Detect which cell encompasses the target text, then output its (X, Y) center coordinate. 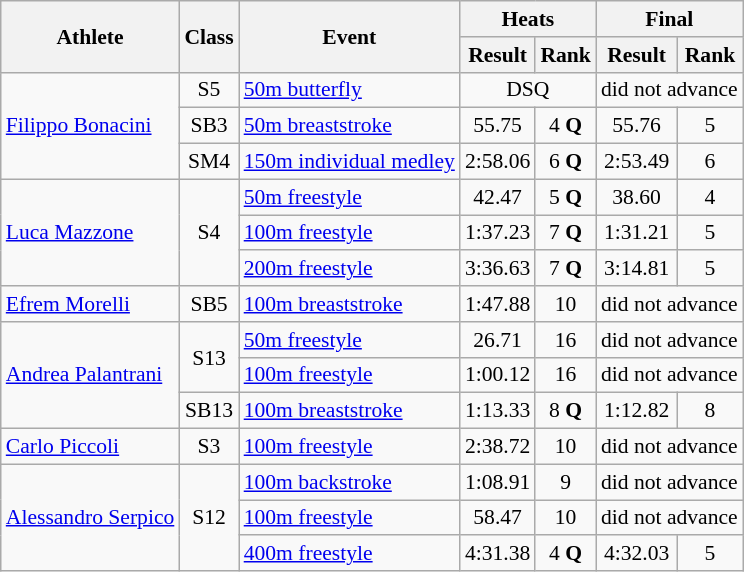
8 (710, 411)
Efrem Morelli (90, 304)
SB13 (208, 411)
38.60 (636, 197)
1:47.88 (498, 304)
2:38.72 (498, 447)
S5 (208, 90)
SB3 (208, 126)
Filippo Bonacini (90, 126)
DSQ (528, 90)
SM4 (208, 162)
S3 (208, 447)
150m individual medley (350, 162)
S12 (208, 518)
4 (710, 197)
4:32.03 (636, 554)
8 Q (566, 411)
Athlete (90, 36)
1:00.12 (498, 375)
50m breaststroke (350, 126)
1:08.91 (498, 482)
3:36.63 (498, 269)
2:58.06 (498, 162)
26.71 (498, 340)
6 Q (566, 162)
1:31.21 (636, 233)
42.47 (498, 197)
Class (208, 36)
Heats (528, 19)
55.75 (498, 126)
S13 (208, 358)
200m freestyle (350, 269)
Alessandro Serpico (90, 518)
Carlo Piccoli (90, 447)
SB5 (208, 304)
Luca Mazzone (90, 232)
6 (710, 162)
58.47 (498, 518)
2:53.49 (636, 162)
Andrea Palantrani (90, 376)
400m freestyle (350, 554)
Event (350, 36)
1:13.33 (498, 411)
100m backstroke (350, 482)
Final (670, 19)
3:14.81 (636, 269)
55.76 (636, 126)
1:12.82 (636, 411)
4:31.38 (498, 554)
5 Q (566, 197)
1:37.23 (498, 233)
50m butterfly (350, 90)
9 (566, 482)
S4 (208, 232)
